Capture the cell that displays the provided text and extract its [X, Y] central coordinate. 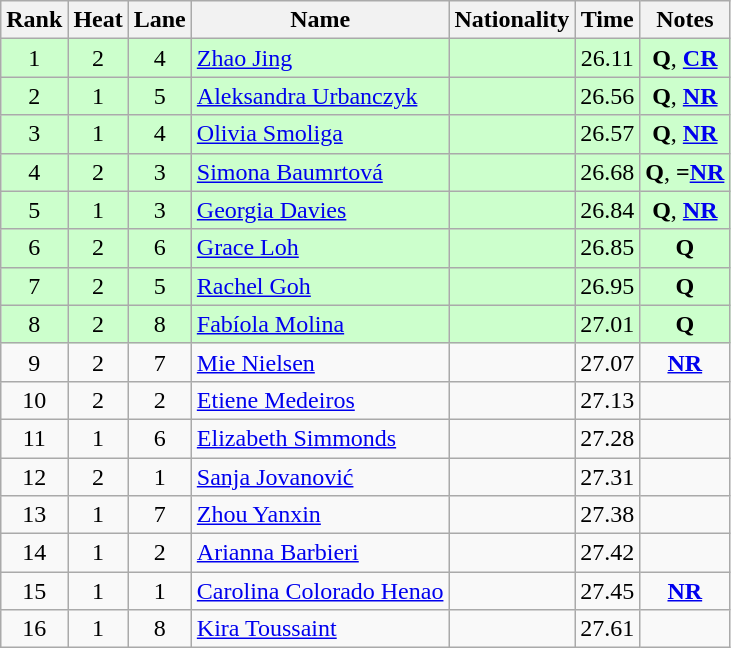
26.84 [608, 210]
Georgia Davies [320, 210]
11 [34, 438]
Arianna Barbieri [320, 553]
Etiene Medeiros [320, 400]
26.68 [608, 172]
Grace Loh [320, 248]
26.85 [608, 248]
Fabíola Molina [320, 324]
Simona Baumrtová [320, 172]
9 [34, 362]
Notes [685, 20]
Zhao Jing [320, 58]
Zhou Yanxin [320, 515]
Q, CR [685, 58]
27.61 [608, 629]
Sanja Jovanović [320, 477]
27.45 [608, 591]
Mie Nielsen [320, 362]
26.56 [608, 96]
13 [34, 515]
27.07 [608, 362]
Q, =NR [685, 172]
Aleksandra Urbanczyk [320, 96]
Lane [160, 20]
Nationality [512, 20]
27.38 [608, 515]
16 [34, 629]
27.01 [608, 324]
10 [34, 400]
Olivia Smoliga [320, 134]
26.11 [608, 58]
27.42 [608, 553]
26.57 [608, 134]
Rank [34, 20]
15 [34, 591]
Elizabeth Simmonds [320, 438]
27.31 [608, 477]
14 [34, 553]
Name [320, 20]
Kira Toussaint [320, 629]
Time [608, 20]
Rachel Goh [320, 286]
27.28 [608, 438]
12 [34, 477]
Carolina Colorado Henao [320, 591]
27.13 [608, 400]
Heat [98, 20]
26.95 [608, 286]
